Return the [x, y] coordinate for the center point of the cell that contains the specified text.  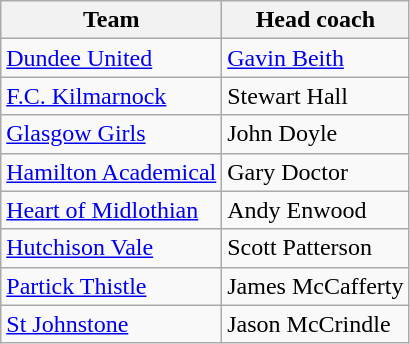
Dundee United [112, 58]
James McCafferty [316, 286]
Hutchison Vale [112, 248]
Head coach [316, 20]
Gary Doctor [316, 172]
Team [112, 20]
Hamilton Academical [112, 172]
Stewart Hall [316, 96]
F.C. Kilmarnock [112, 96]
Scott Patterson [316, 248]
Jason McCrindle [316, 324]
St Johnstone [112, 324]
John Doyle [316, 134]
Gavin Beith [316, 58]
Partick Thistle [112, 286]
Andy Enwood [316, 210]
Heart of Midlothian [112, 210]
Glasgow Girls [112, 134]
